Scan for the cell matching the given text and deliver its (x, y) coordinate at center. 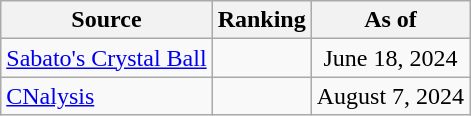
Ranking (262, 20)
As of (390, 20)
June 18, 2024 (390, 58)
CNalysis (106, 96)
August 7, 2024 (390, 96)
Source (106, 20)
Sabato's Crystal Ball (106, 58)
